Scan for the cell matching the given text and deliver its [x, y] coordinate at center. 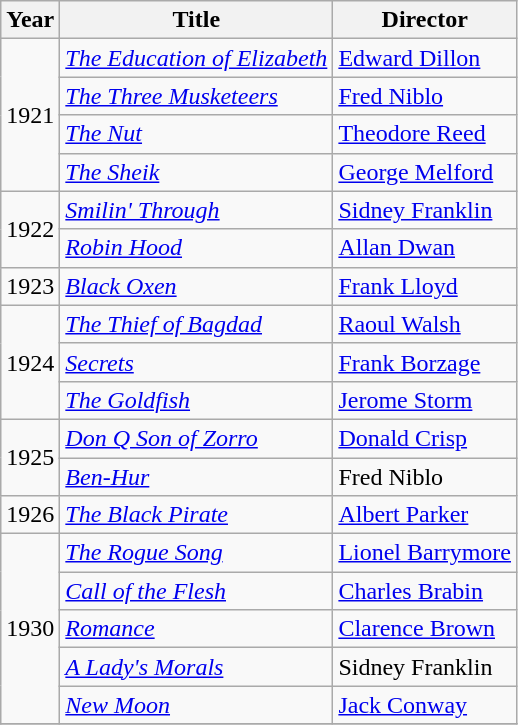
George Melford [425, 172]
Raoul Walsh [425, 324]
The Black Pirate [196, 515]
Robin Hood [196, 248]
The Thief of Bagdad [196, 324]
Ben-Hur [196, 477]
Donald Crisp [425, 438]
Frank Borzage [425, 362]
New Moon [196, 705]
Frank Lloyd [425, 286]
A Lady's Morals [196, 667]
1930 [30, 629]
1925 [30, 457]
1922 [30, 229]
Allan Dwan [425, 248]
The Three Musketeers [196, 96]
Year [30, 20]
Title [196, 20]
Charles Brabin [425, 591]
Don Q Son of Zorro [196, 438]
Jack Conway [425, 705]
1926 [30, 515]
The Rogue Song [196, 553]
1921 [30, 115]
Edward Dillon [425, 58]
Call of the Flesh [196, 591]
The Education of Elizabeth [196, 58]
Director [425, 20]
1924 [30, 362]
Theodore Reed [425, 134]
Jerome Storm [425, 400]
Black Oxen [196, 286]
The Goldfish [196, 400]
Secrets [196, 362]
Smilin' Through [196, 210]
Romance [196, 629]
1923 [30, 286]
The Nut [196, 134]
The Sheik [196, 172]
Albert Parker [425, 515]
Clarence Brown [425, 629]
Lionel Barrymore [425, 553]
